From the cell containing the given text, extract its center point as [X, Y] coordinate. 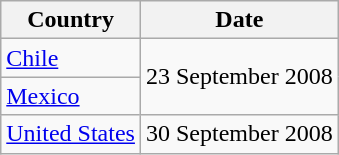
Date [239, 20]
Chile [71, 58]
30 September 2008 [239, 134]
Country [71, 20]
Mexico [71, 96]
23 September 2008 [239, 77]
United States [71, 134]
